Provide the [X, Y] coordinate of the cell's center where the given text is located.  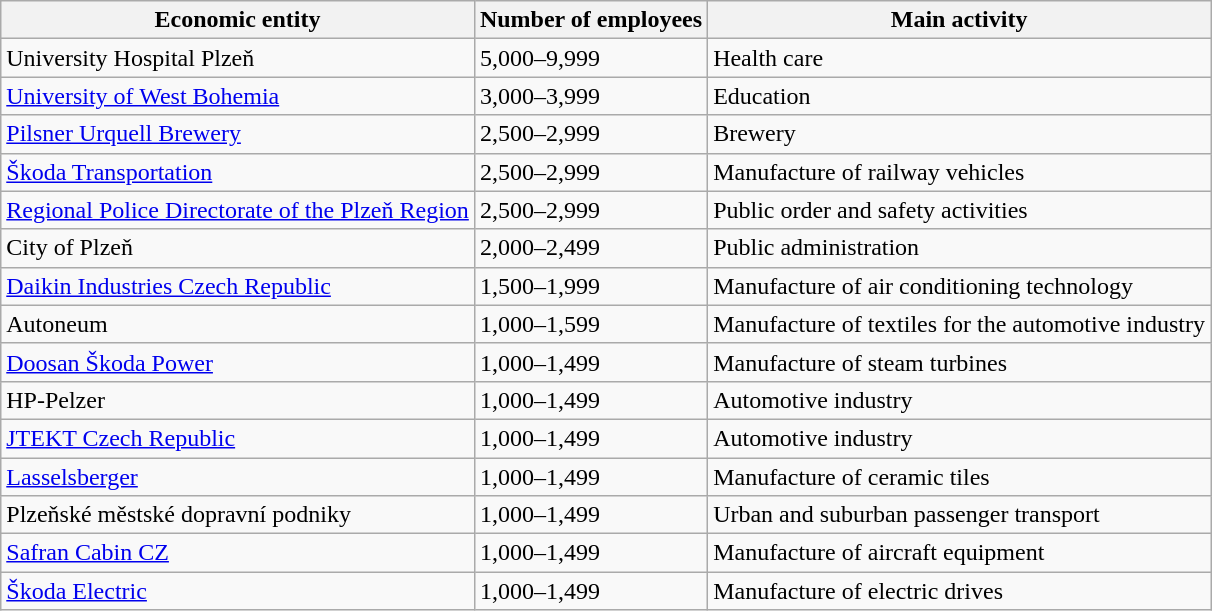
Manufacture of steam turbines [960, 362]
3,000–3,999 [590, 96]
1,500–1,999 [590, 286]
2,000–2,499 [590, 248]
Manufacture of electric drives [960, 591]
1,000–1,599 [590, 324]
Daikin Industries Czech Republic [238, 286]
Manufacture of aircraft equipment [960, 553]
Brewery [960, 134]
Manufacture of textiles for the automotive industry [960, 324]
Public order and safety activities [960, 210]
Manufacture of railway vehicles [960, 172]
Regional Police Directorate of the Plzeň Region [238, 210]
Pilsner Urquell Brewery [238, 134]
Autoneum [238, 324]
Public administration [960, 248]
5,000–9,999 [590, 58]
University of West Bohemia [238, 96]
Plzeňské městské dopravní podniky [238, 515]
Number of employees [590, 20]
University Hospital Plzeň [238, 58]
Education [960, 96]
Manufacture of ceramic tiles [960, 477]
Main activity [960, 20]
Health care [960, 58]
Doosan Škoda Power [238, 362]
Lasselsberger [238, 477]
HP-Pelzer [238, 400]
Economic entity [238, 20]
JTEKT Czech Republic [238, 438]
City of Plzeň [238, 248]
Manufacture of air conditioning technology [960, 286]
Škoda Transportation [238, 172]
Škoda Electric [238, 591]
Urban and suburban passenger transport [960, 515]
Safran Cabin CZ [238, 553]
